Locate the cell with the specified text and output its [X, Y] center coordinate. 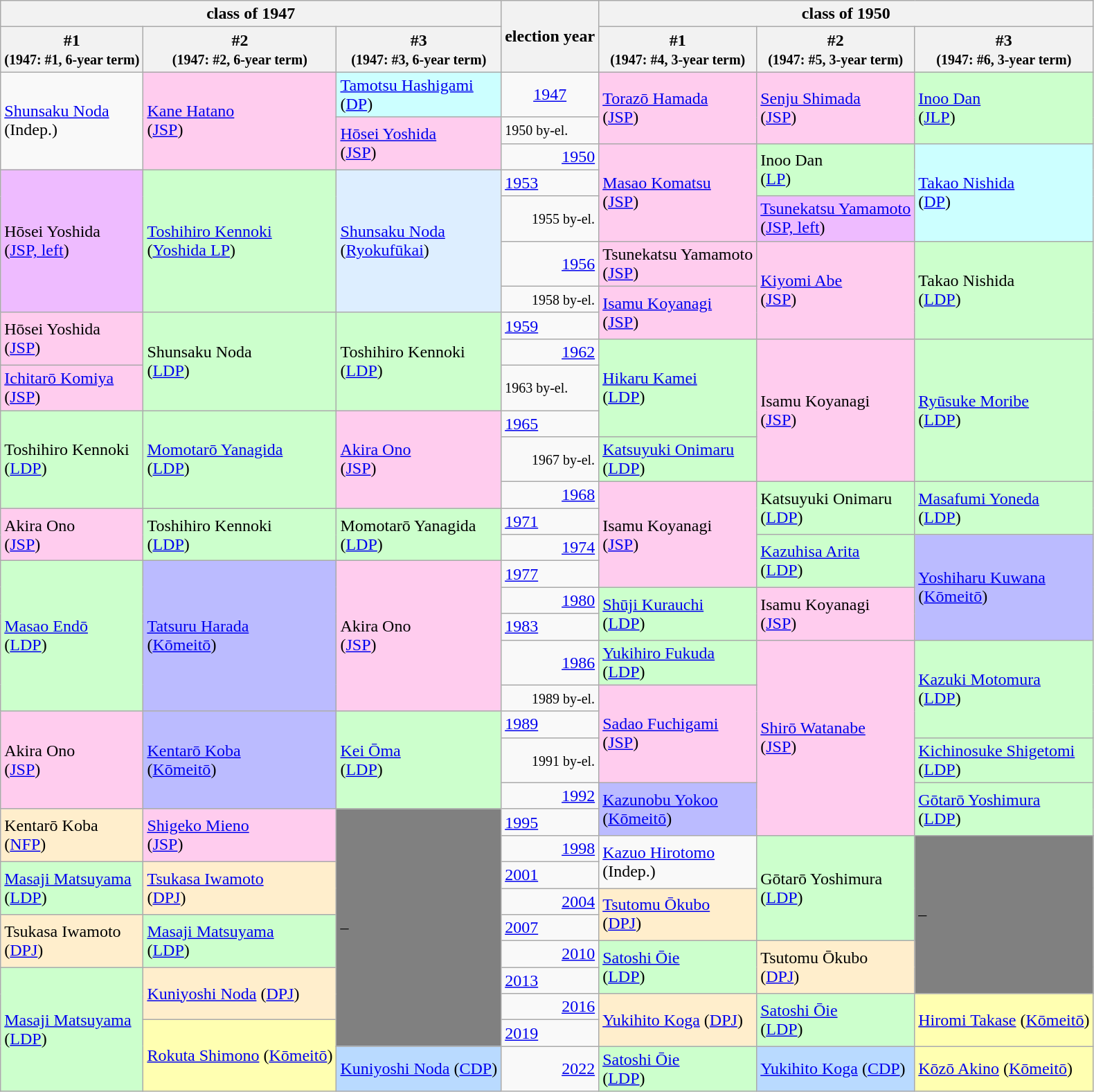
1983 [550, 627]
Kentarō Koba(Kōmeitō) [240, 760]
Kazuki Motomura(LDP) [1004, 688]
Ryūsuke Moribe(LDP) [1004, 410]
1956 [550, 263]
election year [550, 36]
1992 [550, 796]
1950 [550, 156]
#1(1947: #1, 6-year term) [72, 50]
class of 1947 [251, 14]
Hiromi Takase (Kōmeitō) [1004, 1020]
2019 [550, 1033]
Kichinosuke Shigetomi(LDP) [1004, 760]
Tamotsu Hashigami(DP) [419, 94]
1965 [550, 423]
Masafumi Yoneda(LDP) [1004, 508]
Tsunekatsu Yamamoto(JSP) [678, 263]
#2(1947: #5, 3-year term) [836, 50]
Kei Ōma(LDP) [419, 760]
2013 [550, 981]
Yukihito Koga (CDP) [836, 1069]
1971 [550, 521]
Yukihiro Fukuda(LDP) [678, 662]
Toshihiro Kennoki(Yoshida LP) [240, 241]
Kōzō Akino (Kōmeitō) [1004, 1069]
Masao Komatsu(JSP) [678, 193]
1974 [550, 548]
Shirō Watanabe(JSP) [836, 737]
Inoo Dan(JLP) [1004, 108]
1947 [550, 94]
Kazunobu Yokoo(Kōmeitō) [678, 809]
2010 [550, 954]
1959 [550, 325]
Hikaru Kamei(LDP) [678, 388]
2016 [550, 1007]
Takao Nishida(LDP) [1004, 289]
Shunsaku Noda(Indep.) [72, 120]
Takao Nishida(DP) [1004, 193]
#2(1947: #2, 6-year term) [240, 50]
#1(1947: #4, 3-year term) [678, 50]
#3(1947: #6, 3-year term) [1004, 50]
1958 by-el. [550, 299]
1962 [550, 352]
Rokuta Shimono (Kōmeitō) [240, 1055]
Tsunekatsu Yamamoto(JSP, left) [836, 219]
Shunsaku Noda(LDP) [240, 361]
Sadao Fuchigami(JSP) [678, 734]
Torazō Hamada(JSP) [678, 108]
Kiyomi Abe(JSP) [836, 289]
Shigeko Mieno(JSP) [240, 835]
1989 by-el. [550, 698]
1955 by-el. [550, 219]
Shunsaku Noda(Ryokufūkai) [419, 241]
1967 by-el. [550, 460]
Yukihito Koga (DPJ) [678, 1020]
1986 [550, 662]
Kane Hatano(JSP) [240, 120]
Hōsei Yoshida(JSP, left) [72, 241]
Masao Endō(LDP) [72, 636]
1968 [550, 495]
1998 [550, 848]
2001 [550, 875]
2022 [550, 1069]
1989 [550, 724]
Kazuo Hirotomo(Indep.) [678, 861]
Senju Shimada(JSP) [836, 108]
1995 [550, 822]
Yoshiharu Kuwana(Kōmeitō) [1004, 587]
1991 by-el. [550, 760]
#3(1947: #3, 6-year term) [419, 50]
Ichitarō Komiya(JSP) [72, 388]
2004 [550, 901]
1950 by-el. [550, 130]
class of 1950 [846, 14]
Tatsuru Harada(Kōmeitō) [240, 636]
Kuniyoshi Noda (DPJ) [240, 994]
Kazuhisa Arita(LDP) [836, 561]
Kentarō Koba(NFP) [72, 835]
Inoo Dan(LP) [836, 170]
Kuniyoshi Noda (CDP) [419, 1069]
1953 [550, 183]
1977 [550, 574]
Shūji Kurauchi(LDP) [678, 614]
2007 [550, 928]
1980 [550, 600]
1963 by-el. [550, 388]
